Capture the cell that displays the provided text and extract its (x, y) central coordinate. 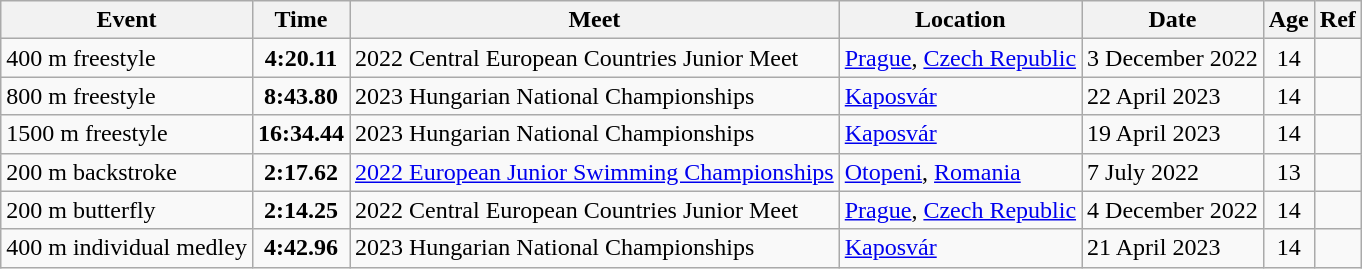
8:43.80 (300, 96)
7 July 2022 (1173, 172)
3 December 2022 (1173, 58)
22 April 2023 (1173, 96)
4 December 2022 (1173, 210)
16:34.44 (300, 134)
Location (960, 20)
Otopeni, Romania (960, 172)
2022 European Junior Swimming Championships (595, 172)
13 (1288, 172)
Meet (595, 20)
4:42.96 (300, 248)
Ref (1338, 20)
Event (127, 20)
200 m butterfly (127, 210)
200 m backstroke (127, 172)
21 April 2023 (1173, 248)
2:17.62 (300, 172)
19 April 2023 (1173, 134)
800 m freestyle (127, 96)
Age (1288, 20)
1500 m freestyle (127, 134)
Date (1173, 20)
400 m freestyle (127, 58)
Time (300, 20)
400 m individual medley (127, 248)
4:20.11 (300, 58)
2:14.25 (300, 210)
